Return the [X, Y] coordinate for the center point of the cell that contains the specified text.  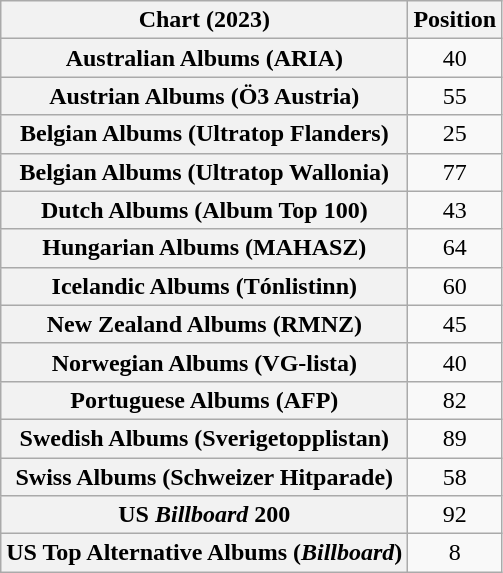
89 [455, 438]
64 [455, 248]
Position [455, 20]
Belgian Albums (Ultratop Wallonia) [204, 172]
77 [455, 172]
Dutch Albums (Album Top 100) [204, 210]
Australian Albums (ARIA) [204, 58]
New Zealand Albums (RMNZ) [204, 324]
Chart (2023) [204, 20]
43 [455, 210]
Belgian Albums (Ultratop Flanders) [204, 134]
8 [455, 553]
Swiss Albums (Schweizer Hitparade) [204, 477]
Portuguese Albums (AFP) [204, 400]
Icelandic Albums (Tónlistinn) [204, 286]
55 [455, 96]
58 [455, 477]
Hungarian Albums (MAHASZ) [204, 248]
45 [455, 324]
US Billboard 200 [204, 515]
60 [455, 286]
Austrian Albums (Ö3 Austria) [204, 96]
25 [455, 134]
Norwegian Albums (VG-lista) [204, 362]
Swedish Albums (Sverigetopplistan) [204, 438]
US Top Alternative Albums (Billboard) [204, 553]
82 [455, 400]
92 [455, 515]
